Pinpoint the cell where the given text exists, returning its [x, y] midpoint coordinate. 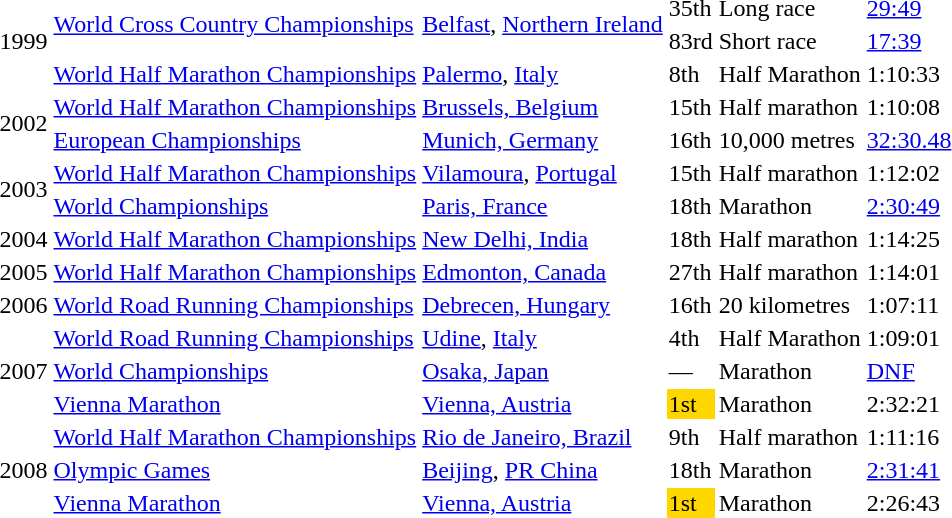
Paris, France [543, 206]
Palermo, Italy [543, 74]
Munich, Germany [543, 140]
Edmonton, Canada [543, 272]
8th [690, 74]
Vilamoura, Portugal [543, 173]
Brussels, Belgium [543, 107]
European Championships [235, 140]
— [690, 371]
Short race [790, 41]
4th [690, 338]
Osaka, Japan [543, 371]
9th [690, 437]
27th [690, 272]
10,000 metres [790, 140]
Udine, Italy [543, 338]
Olympic Games [235, 470]
Beijing, PR China [543, 470]
83rd [690, 41]
Rio de Janeiro, Brazil [543, 437]
New Delhi, India [543, 239]
20 kilometres [790, 305]
Debrecen, Hungary [543, 305]
